Search for the cell housing the specified text and yield its [x, y] center coordinate. 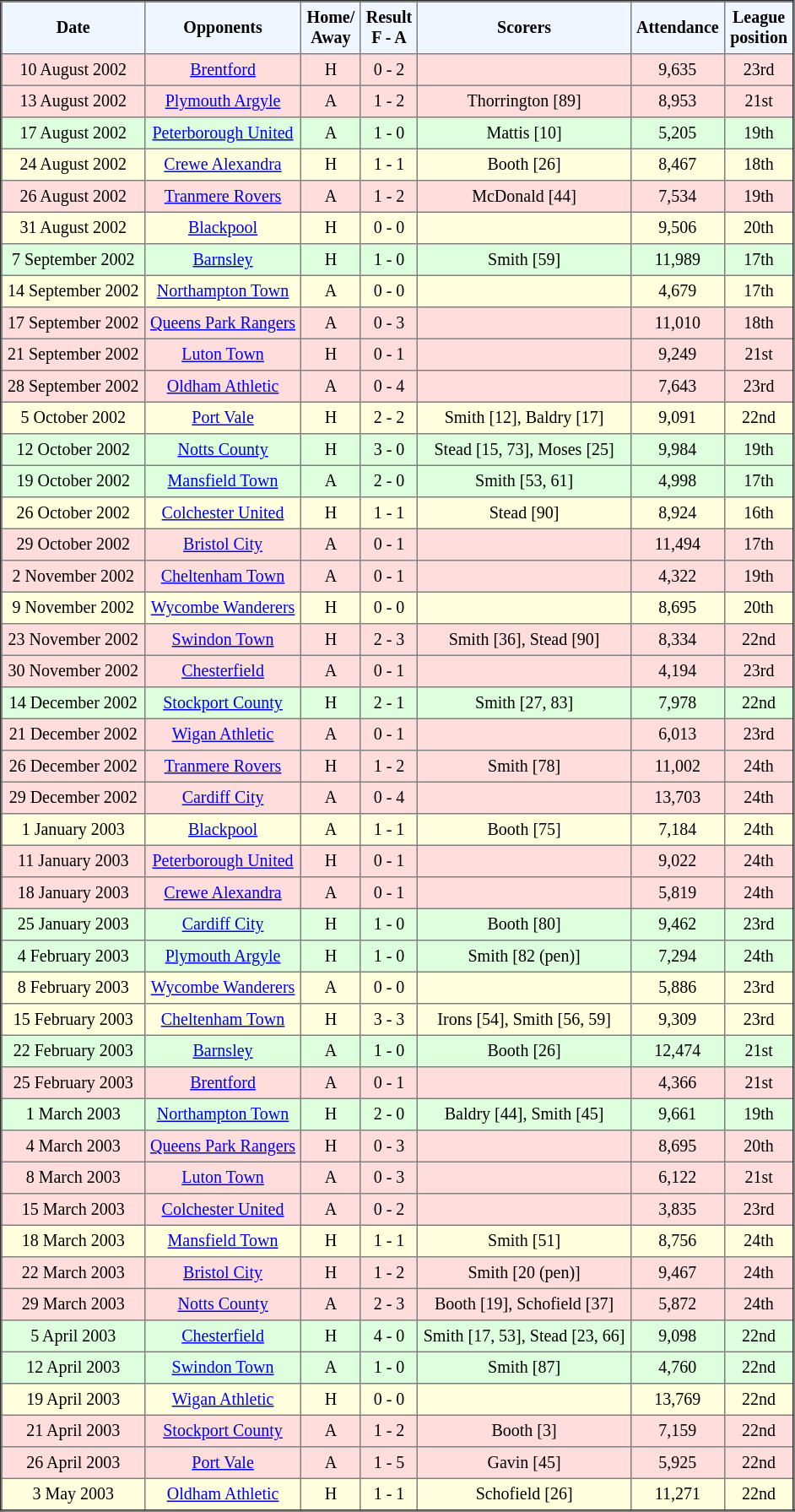
22 March 2003 [73, 1273]
12 October 2002 [73, 450]
9,984 [677, 450]
Mattis [10] [524, 133]
9,661 [677, 1114]
29 October 2002 [73, 545]
1 - 5 [389, 1463]
9,635 [677, 70]
8,924 [677, 513]
5,205 [677, 133]
4,679 [677, 291]
3 - 0 [389, 450]
Leagueposition [759, 28]
3,835 [677, 1210]
Smith [53, 61] [524, 481]
4 February 2003 [73, 957]
16th [759, 513]
3 - 3 [389, 1020]
1 January 2003 [73, 830]
9,467 [677, 1273]
21 December 2002 [73, 734]
31 August 2002 [73, 228]
5,886 [677, 988]
14 September 2002 [73, 291]
22 February 2003 [73, 1051]
18 March 2003 [73, 1241]
3 May 2003 [73, 1494]
4,194 [677, 671]
1 March 2003 [73, 1114]
13,703 [677, 798]
26 April 2003 [73, 1463]
Booth [75] [524, 830]
Smith [87] [524, 1368]
Home/Away [331, 28]
12 April 2003 [73, 1368]
Smith [51] [524, 1241]
7,534 [677, 197]
Baldry [44], Smith [45] [524, 1114]
12,474 [677, 1051]
Smith [27, 83] [524, 703]
15 February 2003 [73, 1020]
4,366 [677, 1083]
17 September 2002 [73, 323]
7,978 [677, 703]
18 January 2003 [73, 893]
Stead [90] [524, 513]
21 April 2003 [73, 1431]
5,819 [677, 893]
13 August 2002 [73, 101]
19 April 2003 [73, 1400]
4,322 [677, 577]
25 February 2003 [73, 1083]
Smith [59] [524, 260]
ResultF - A [389, 28]
2 November 2002 [73, 577]
15 March 2003 [73, 1210]
6,122 [677, 1178]
7,159 [677, 1431]
Smith [20 (pen)] [524, 1273]
4 March 2003 [73, 1146]
7,643 [677, 387]
Booth [80] [524, 924]
28 September 2002 [73, 387]
4 - 0 [389, 1336]
14 December 2002 [73, 703]
26 October 2002 [73, 513]
Thorrington [89] [524, 101]
19 October 2002 [73, 481]
26 December 2002 [73, 767]
13,769 [677, 1400]
11,010 [677, 323]
Smith [36], Stead [90] [524, 640]
11,271 [677, 1494]
Irons [54], Smith [56, 59] [524, 1020]
4,760 [677, 1368]
Schofield [26] [524, 1494]
11,494 [677, 545]
7,184 [677, 830]
Smith [17, 53], Stead [23, 66] [524, 1336]
10 August 2002 [73, 70]
5 October 2002 [73, 418]
8 February 2003 [73, 988]
Scorers [524, 28]
Gavin [45] [524, 1463]
Opponents [223, 28]
Date [73, 28]
11,002 [677, 767]
17 August 2002 [73, 133]
8,334 [677, 640]
29 March 2003 [73, 1304]
6,013 [677, 734]
5,925 [677, 1463]
9 November 2002 [73, 608]
Smith [12], Baldry [17] [524, 418]
7 September 2002 [73, 260]
Smith [78] [524, 767]
8 March 2003 [73, 1178]
30 November 2002 [73, 671]
8,467 [677, 165]
7,294 [677, 957]
2 - 2 [389, 418]
25 January 2003 [73, 924]
11 January 2003 [73, 861]
8,756 [677, 1241]
2 - 1 [389, 703]
9,506 [677, 228]
23 November 2002 [73, 640]
29 December 2002 [73, 798]
Stead [15, 73], Moses [25] [524, 450]
9,091 [677, 418]
9,462 [677, 924]
Smith [82 (pen)] [524, 957]
8,953 [677, 101]
9,022 [677, 861]
Booth [19], Schofield [37] [524, 1304]
5,872 [677, 1304]
9,309 [677, 1020]
24 August 2002 [73, 165]
5 April 2003 [73, 1336]
9,098 [677, 1336]
11,989 [677, 260]
4,998 [677, 481]
Booth [3] [524, 1431]
21 September 2002 [73, 355]
Attendance [677, 28]
9,249 [677, 355]
26 August 2002 [73, 197]
McDonald [44] [524, 197]
